Extract the [x, y] coordinate from the center of the cell holding the provided text.  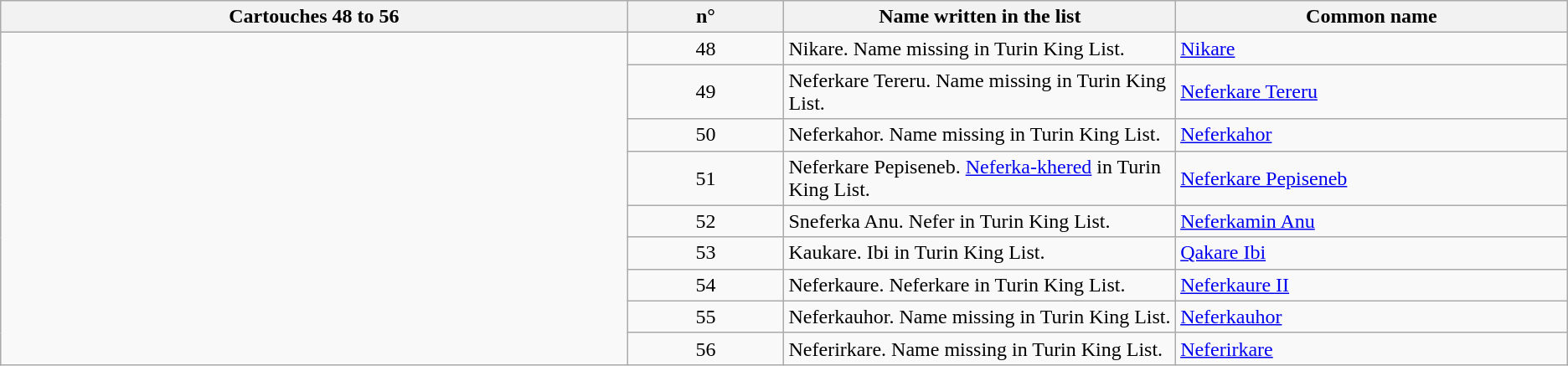
Qakare Ibi [1372, 253]
56 [705, 348]
Neferkare Tereru. Name missing in Turin King List. [980, 92]
Neferkare Pepiseneb [1372, 178]
Neferkahor [1372, 135]
Neferirkare [1372, 348]
54 [705, 285]
Neferkare Pepiseneb. Neferka-khered in Turin King List. [980, 178]
Neferkare Tereru [1372, 92]
Nikare. Name missing in Turin King List. [980, 49]
Neferkamin Anu [1372, 221]
51 [705, 178]
Kaukare. Ibi in Turin King List. [980, 253]
Neferkaure II [1372, 285]
Neferkauhor [1372, 317]
52 [705, 221]
n° [705, 17]
Neferirkare. Name missing in Turin King List. [980, 348]
Neferkaure. Neferkare in Turin King List. [980, 285]
49 [705, 92]
Neferkahor. Name missing in Turin King List. [980, 135]
Sneferka Anu. Nefer in Turin King List. [980, 221]
Common name [1372, 17]
Neferkauhor. Name missing in Turin King List. [980, 317]
48 [705, 49]
55 [705, 317]
Name written in the list [980, 17]
Nikare [1372, 49]
50 [705, 135]
Cartouches 48 to 56 [314, 17]
53 [705, 253]
